Find where the given text appears and provide that cell's center as [X, Y] coordinate. 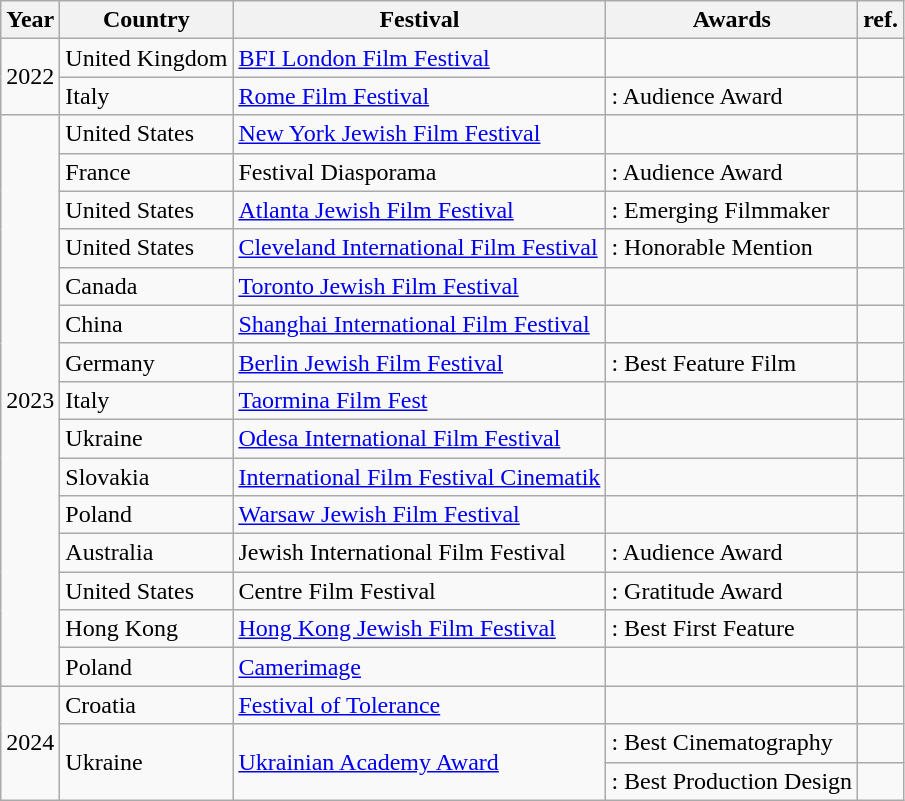
Berlin Jewish Film Festival [420, 362]
Croatia [146, 705]
: Emerging Filmmaker [732, 210]
International Film Festival Cinematik [420, 477]
Rome Film Festival [420, 96]
Hong Kong Jewish Film Festival [420, 629]
Cleveland International Film Festival [420, 248]
China [146, 324]
Germany [146, 362]
ref. [881, 20]
New York Jewish Film Festival [420, 134]
BFI London Film Festival [420, 58]
2023 [30, 400]
Country [146, 20]
Festival [420, 20]
United Kingdom [146, 58]
Slovakia [146, 477]
Hong Kong [146, 629]
Year [30, 20]
: Honorable Mention [732, 248]
: Best Cinematography [732, 743]
2024 [30, 743]
2022 [30, 77]
Taormina Film Fest [420, 400]
Warsaw Jewish Film Festival [420, 515]
Odesa International Film Festival [420, 438]
Jewish International Film Festival [420, 553]
Ukrainian Academy Award [420, 762]
Awards [732, 20]
Centre Film Festival [420, 591]
: Gratitude Award [732, 591]
Shanghai International Film Festival [420, 324]
Canada [146, 286]
Festival of Tolerance [420, 705]
Australia [146, 553]
Festival Diasporama [420, 172]
: Best Production Design [732, 781]
Camerimage [420, 667]
Toronto Jewish Film Festival [420, 286]
Atlanta Jewish Film Festival [420, 210]
: Best First Feature [732, 629]
: Best Feature Film [732, 362]
France [146, 172]
